Detect which cell encompasses the target text, then output its (X, Y) center coordinate. 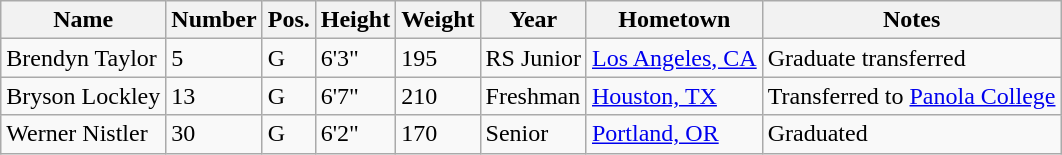
6'3" (355, 58)
Number (214, 20)
210 (438, 96)
RS Junior (533, 58)
Transferred to Panola College (912, 96)
170 (438, 134)
5 (214, 58)
Werner Nistler (84, 134)
13 (214, 96)
Graduate transferred (912, 58)
Graduated (912, 134)
Pos. (288, 20)
Name (84, 20)
Notes (912, 20)
30 (214, 134)
195 (438, 58)
Hometown (674, 20)
Portland, OR (674, 134)
Brendyn Taylor (84, 58)
Bryson Lockley (84, 96)
6'2" (355, 134)
Houston, TX (674, 96)
Year (533, 20)
Freshman (533, 96)
Los Angeles, CA (674, 58)
Height (355, 20)
Weight (438, 20)
6'7" (355, 96)
Senior (533, 134)
